Search for the cell housing the specified text and yield its [X, Y] center coordinate. 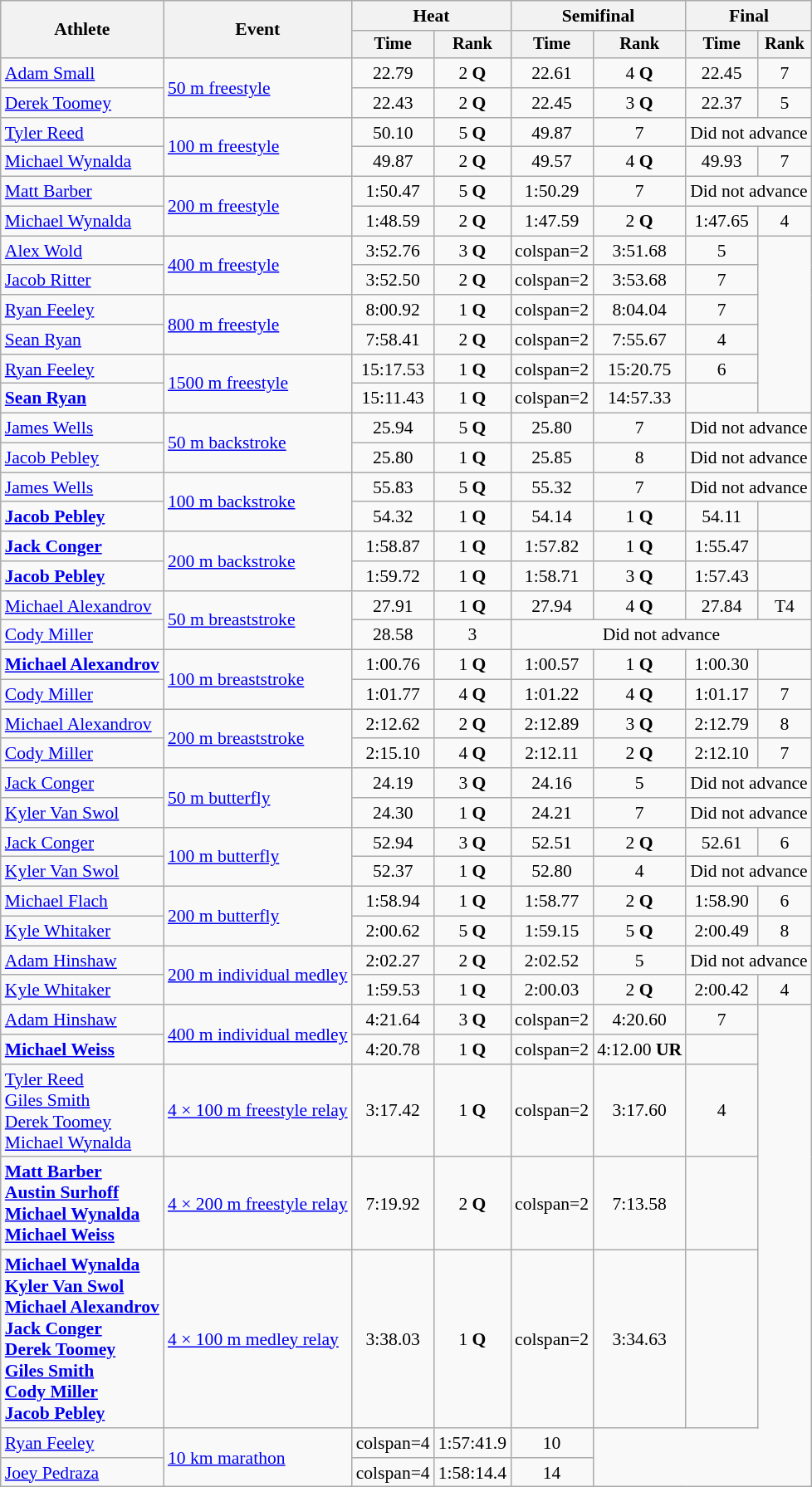
8:00.92 [394, 310]
1:58.71 [551, 576]
4:12.00 UR [639, 1049]
2:02.27 [394, 961]
14:57.33 [639, 399]
24.16 [551, 783]
8:04.04 [639, 310]
22.37 [722, 103]
1:01.17 [722, 695]
54.32 [394, 517]
1:58.90 [722, 902]
1:57.82 [551, 546]
25.85 [551, 458]
1500 m freestyle [257, 384]
2:02.52 [551, 961]
50 m butterfly [257, 797]
200 m breaststroke [257, 739]
4 × 100 m medley relay [257, 1339]
24.21 [551, 813]
1:58.77 [551, 902]
Alex Wold [82, 251]
1:47.65 [722, 222]
52.94 [394, 843]
Heat [432, 16]
100 m butterfly [257, 857]
52.61 [722, 843]
49.93 [722, 162]
2:12.11 [551, 754]
1:58.87 [394, 546]
3:52.50 [394, 281]
4:20.60 [639, 1020]
3:17.60 [639, 1111]
24.19 [394, 783]
15:11.43 [394, 399]
1:59.72 [394, 576]
1:50.47 [394, 192]
52.80 [551, 872]
200 m backstroke [257, 561]
1:01.77 [394, 695]
55.83 [394, 487]
100 m breaststroke [257, 679]
1:57.43 [722, 576]
3:17.42 [394, 1111]
7:58.41 [394, 340]
15:20.75 [639, 369]
7:13.58 [639, 1204]
54.11 [722, 517]
4:21.64 [394, 1020]
Derek Toomey [82, 103]
1:00.76 [394, 665]
2:00.62 [394, 932]
T4 [785, 606]
Final [749, 16]
2:00.03 [551, 991]
4 × 200 m freestyle relay [257, 1204]
2:12.10 [722, 754]
Semifinal [598, 16]
4 × 100 m freestyle relay [257, 1111]
Tyler Reed [82, 133]
Matt Barber [82, 192]
1:00.57 [551, 665]
2:12.62 [394, 724]
10 km marathon [257, 1458]
Athlete [82, 30]
Jacob Ritter [82, 281]
1:59.15 [551, 932]
22.61 [551, 73]
7:55.67 [639, 340]
22.79 [394, 73]
27.94 [551, 606]
1:47.59 [551, 222]
52.51 [551, 843]
200 m butterfly [257, 917]
Michael Weiss [82, 1049]
200 m freestyle [257, 206]
2:00.49 [722, 932]
3:53.68 [639, 281]
50.10 [394, 133]
22.43 [394, 103]
3:34.63 [639, 1339]
400 m individual medley [257, 1035]
4:20.78 [394, 1049]
15:17.53 [394, 369]
100 m backstroke [257, 501]
1:55.47 [722, 546]
1:48.59 [394, 222]
7:19.92 [394, 1204]
3:52.76 [394, 251]
3:51.68 [639, 251]
10 [551, 1443]
1:59.53 [394, 991]
54.14 [551, 517]
50 m breaststroke [257, 621]
2:12.79 [722, 724]
2:15.10 [394, 754]
colspan=4 [394, 1443]
1:58.94 [394, 902]
Tyler Reed Giles Smith Derek Toomey Michael Wynalda [82, 1111]
55.32 [551, 487]
28.58 [394, 635]
27.84 [722, 606]
Michael Flach [82, 902]
27.91 [394, 606]
Matt Barber Austin Surhoff Michael Wynalda Michael Weiss [82, 1204]
1:00.30 [722, 665]
2:12.89 [551, 724]
50 m backstroke [257, 443]
3 [472, 635]
50 m freestyle [257, 88]
24.30 [394, 813]
800 m freestyle [257, 324]
2:00.42 [722, 991]
1:50.29 [551, 192]
49.57 [551, 162]
3:38.03 [394, 1339]
Event [257, 30]
200 m individual medley [257, 975]
25.94 [394, 428]
52.37 [394, 872]
1:01.22 [551, 695]
Michael Wynalda Kyler Van Swol Michael Alexandrov Jack Conger Derek Toomey Giles Smith Cody Miller Jacob Pebley [82, 1339]
100 m freestyle [257, 148]
400 m freestyle [257, 266]
1:57:41.9 [472, 1443]
Adam Small [82, 73]
